Locate the cell with the specified text and output its (x, y) center coordinate. 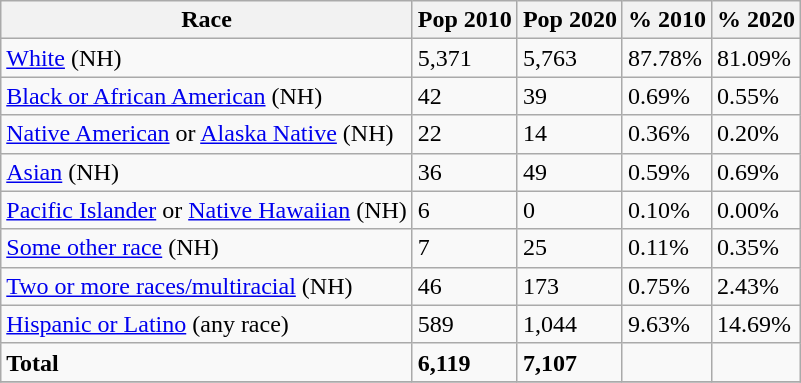
Two or more races/multiracial (NH) (207, 286)
87.78% (666, 58)
46 (464, 286)
7,107 (570, 362)
36 (464, 172)
0.55% (756, 96)
6 (464, 210)
49 (570, 172)
% 2010 (666, 20)
173 (570, 286)
42 (464, 96)
81.09% (756, 58)
1,044 (570, 324)
5,371 (464, 58)
0.10% (666, 210)
2.43% (756, 286)
Some other race (NH) (207, 248)
5,763 (570, 58)
589 (464, 324)
7 (464, 248)
0.35% (756, 248)
0 (570, 210)
Pacific Islander or Native Hawaiian (NH) (207, 210)
0.59% (666, 172)
14 (570, 134)
0.20% (756, 134)
0.11% (666, 248)
% 2020 (756, 20)
9.63% (666, 324)
Race (207, 20)
Pop 2010 (464, 20)
Black or African American (NH) (207, 96)
Pop 2020 (570, 20)
0.00% (756, 210)
0.75% (666, 286)
0.36% (666, 134)
25 (570, 248)
White (NH) (207, 58)
39 (570, 96)
Hispanic or Latino (any race) (207, 324)
Asian (NH) (207, 172)
14.69% (756, 324)
Total (207, 362)
6,119 (464, 362)
Native American or Alaska Native (NH) (207, 134)
22 (464, 134)
